Pinpoint the cell where the given text exists, returning its (X, Y) midpoint coordinate. 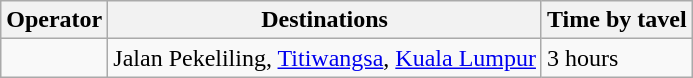
Operator (54, 20)
Destinations (325, 20)
3 hours (616, 58)
Jalan Pekeliling, Titiwangsa, Kuala Lumpur (325, 58)
Time by tavel (616, 20)
